For the text-containing cell, return its midpoint in (x, y) coordinate format. 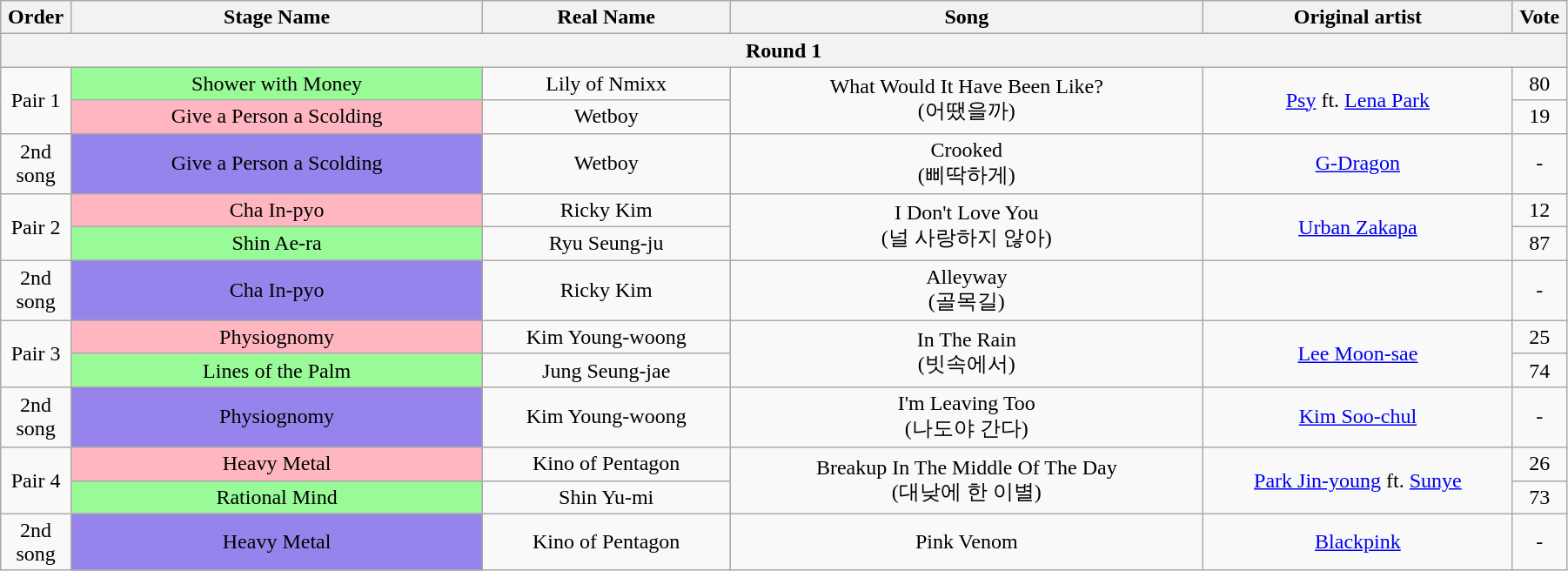
Pair 3 (37, 353)
Crooked(삐딱하게) (967, 164)
26 (1540, 464)
Alleyway(골목길) (967, 291)
Pink Venom (967, 541)
Real Name (606, 17)
Breakup In The Middle Of The Day(대낮에 한 이별) (967, 480)
73 (1540, 497)
G-Dragon (1357, 164)
Shower with Money (277, 84)
Order (37, 17)
Urban Zakapa (1357, 227)
In The Rain(빗속에서) (967, 353)
Rational Mind (277, 497)
12 (1540, 211)
74 (1540, 370)
I'm Leaving Too(나도야 간다) (967, 417)
25 (1540, 337)
Ryu Seung-ju (606, 244)
Pair 4 (37, 480)
19 (1540, 117)
Blackpink (1357, 541)
Shin Ae-ra (277, 244)
Stage Name (277, 17)
80 (1540, 84)
Round 1 (784, 50)
87 (1540, 244)
Psy ft. Lena Park (1357, 100)
Lee Moon-sae (1357, 353)
Pair 1 (37, 100)
Kim Soo-chul (1357, 417)
Lines of the Palm (277, 370)
Original artist (1357, 17)
Shin Yu-mi (606, 497)
Park Jin-young ft. Sunye (1357, 480)
I Don't Love You(널 사랑하지 않아) (967, 227)
Pair 2 (37, 227)
Vote (1540, 17)
Lily of Nmixx (606, 84)
What Would It Have Been Like?(어땠을까) (967, 100)
Song (967, 17)
Jung Seung-jae (606, 370)
